Provide the [X, Y] coordinate of the cell's center where the given text is located.  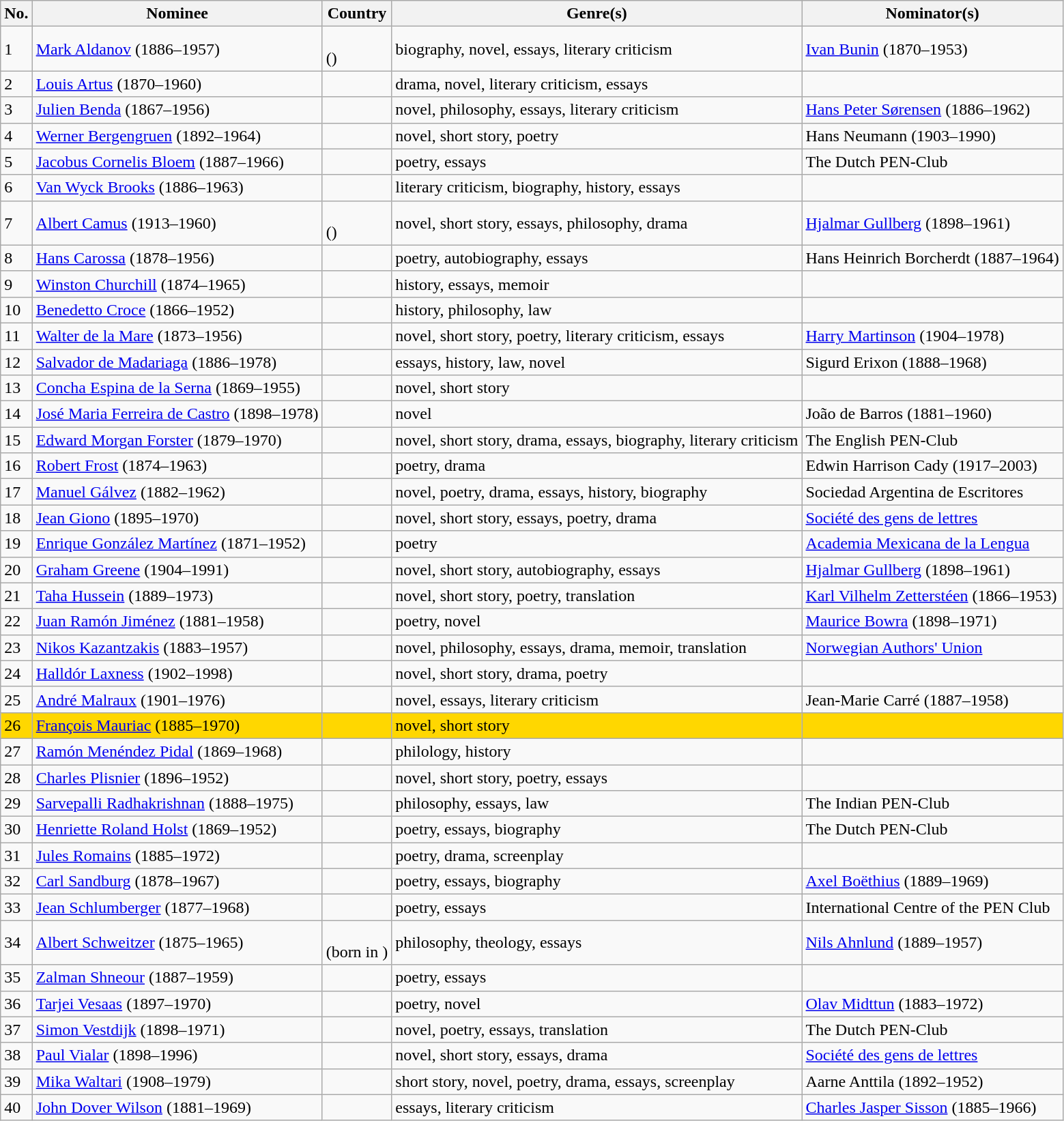
14 [16, 414]
Aarne Anttila (1892–1952) [932, 1081]
36 [16, 1004]
Concha Espina de la Serna (1869–1955) [177, 388]
novel, short story, poetry [596, 136]
philosophy, essays, law [596, 804]
Edwin Harrison Cady (1917–2003) [932, 466]
Harry Martinson (1904–1978) [932, 336]
40 [16, 1107]
Halldór Laxness (1902–1998) [177, 673]
24 [16, 673]
novel, short story, poetry, translation [596, 596]
Ivan Bunin (1870–1953) [932, 49]
Axel Boëthius (1889–1969) [932, 882]
John Dover Wilson (1881–1969) [177, 1107]
33 [16, 907]
Jean Giono (1895–1970) [177, 518]
Jean Schlumberger (1877–1968) [177, 907]
Academia Mexicana de la Lengua [932, 544]
novel, philosophy, essays, literary criticism [596, 110]
novel, short story, essays, poetry, drama [596, 518]
Albert Camus (1913–1960) [177, 222]
25 [16, 699]
Olav Midttun (1883–1972) [932, 1004]
Henriette Roland Holst (1869–1952) [177, 830]
9 [16, 284]
32 [16, 882]
Jacobus Cornelis Bloem (1887–1966) [177, 162]
Winston Churchill (1874–1965) [177, 284]
José Maria Ferreira de Castro (1898–1978) [177, 414]
drama, novel, literary criticism, essays [596, 84]
Zalman Shneour (1887–1959) [177, 978]
André Malraux (1901–1976) [177, 699]
novel, short story, essays, drama [596, 1056]
35 [16, 978]
5 [16, 162]
poetry, autobiography, essays [596, 258]
29 [16, 804]
Taha Hussein (1889–1973) [177, 596]
novel, short story, drama, essays, biography, literary criticism [596, 440]
Julien Benda (1867–1956) [177, 110]
38 [16, 1056]
10 [16, 310]
28 [16, 777]
François Mauriac (1885–1970) [177, 725]
1 [16, 49]
Mark Aldanov (1886–1957) [177, 49]
37 [16, 1030]
Country [357, 14]
Karl Vilhelm Zetterstéen (1866–1953) [932, 596]
poetry, drama, screenplay [596, 856]
Graham Greene (1904–1991) [177, 570]
novel, philosophy, essays, drama, memoir, translation [596, 647]
poetry, drama [596, 466]
Salvador de Madariaga (1886–1978) [177, 362]
(born in ) [357, 943]
20 [16, 570]
Walter de la Mare (1873–1956) [177, 336]
22 [16, 622]
Robert Frost (1874–1963) [177, 466]
23 [16, 647]
Sigurd Erixon (1888–1968) [932, 362]
Nils Ahnlund (1889–1957) [932, 943]
Hans Heinrich Borcherdt (1887–1964) [932, 258]
International Centre of the PEN Club [932, 907]
João de Barros (1881–1960) [932, 414]
Benedetto Croce (1866–1952) [177, 310]
34 [16, 943]
Albert Schweitzer (1875–1965) [177, 943]
novel, short story, poetry, essays [596, 777]
Hans Carossa (1878–1956) [177, 258]
21 [16, 596]
Tarjei Vesaas (1897–1970) [177, 1004]
novel, poetry, essays, translation [596, 1030]
Carl Sandburg (1878–1967) [177, 882]
12 [16, 362]
biography, novel, essays, literary criticism [596, 49]
39 [16, 1081]
Paul Vialar (1898–1996) [177, 1056]
Simon Vestdijk (1898–1971) [177, 1030]
Enrique González Martínez (1871–1952) [177, 544]
Nominee [177, 14]
Nikos Kazantzakis (1883–1957) [177, 647]
13 [16, 388]
15 [16, 440]
Mika Waltari (1908–1979) [177, 1081]
4 [16, 136]
The Indian PEN-Club [932, 804]
Nominator(s) [932, 14]
17 [16, 492]
18 [16, 518]
novel, poetry, drama, essays, history, biography [596, 492]
novel, short story, poetry, literary criticism, essays [596, 336]
novel [596, 414]
literary criticism, biography, history, essays [596, 188]
19 [16, 544]
8 [16, 258]
history, essays, memoir [596, 284]
Maurice Bowra (1898–1971) [932, 622]
31 [16, 856]
essays, history, law, novel [596, 362]
Sociedad Argentina de Escritores [932, 492]
short story, novel, poetry, drama, essays, screenplay [596, 1081]
Van Wyck Brooks (1886–1963) [177, 188]
30 [16, 830]
27 [16, 751]
Juan Ramón Jiménez (1881–1958) [177, 622]
Werner Bergengruen (1892–1964) [177, 136]
Charles Jasper Sisson (1885–1966) [932, 1107]
philosophy, theology, essays [596, 943]
poetry [596, 544]
The English PEN-Club [932, 440]
Jules Romains (1885–1972) [177, 856]
Genre(s) [596, 14]
novel, short story, drama, poetry [596, 673]
No. [16, 14]
Sarvepalli Radhakrishnan (1888–1975) [177, 804]
novel, short story, essays, philosophy, drama [596, 222]
26 [16, 725]
11 [16, 336]
Jean-Marie Carré (1887–1958) [932, 699]
2 [16, 84]
Edward Morgan Forster (1879–1970) [177, 440]
novel, short story, autobiography, essays [596, 570]
Hans Neumann (1903–1990) [932, 136]
Ramón Menéndez Pidal (1869–1968) [177, 751]
3 [16, 110]
Norwegian Authors' Union [932, 647]
Charles Plisnier (1896–1952) [177, 777]
16 [16, 466]
6 [16, 188]
Louis Artus (1870–1960) [177, 84]
philology, history [596, 751]
essays, literary criticism [596, 1107]
Manuel Gálvez (1882–1962) [177, 492]
history, philosophy, law [596, 310]
Hans Peter Sørensen (1886–1962) [932, 110]
novel, essays, literary criticism [596, 699]
7 [16, 222]
